Determine the [X, Y] coordinate at the center of the cell enclosing the given text.  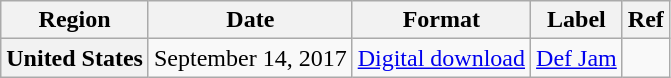
Date [250, 20]
Label [577, 20]
United States [75, 58]
Format [441, 20]
Def Jam [577, 58]
Ref [646, 20]
Digital download [441, 58]
Region [75, 20]
September 14, 2017 [250, 58]
